Identify which cell holds the provided text, then report its [x, y] central coordinate. 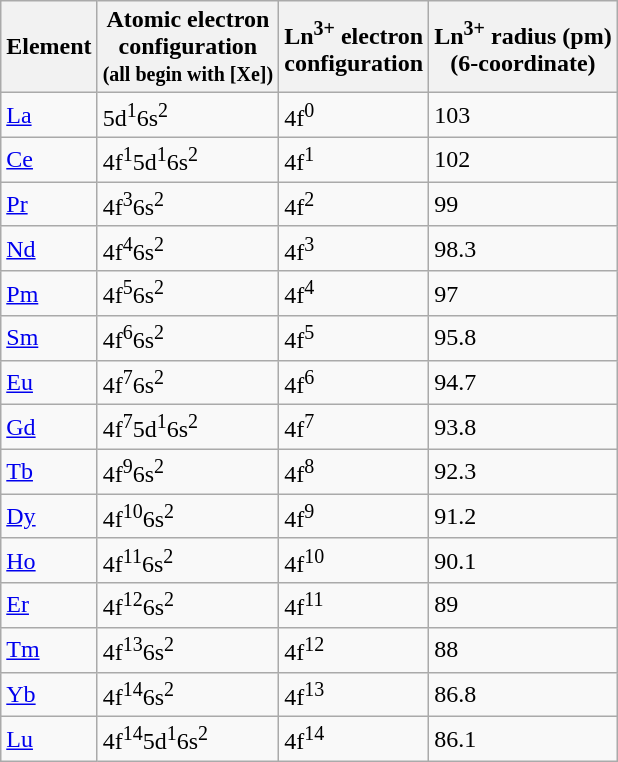
Ho [49, 560]
98.3 [524, 248]
Element [49, 47]
4f15d16s2 [188, 160]
Pr [49, 204]
Ln3+ radius (pm) (6-coordinate) [524, 47]
4f4 [354, 294]
5d16s2 [188, 116]
Sm [49, 338]
4f36s2 [188, 204]
103 [524, 116]
Yb [49, 694]
4f106s2 [188, 516]
86.1 [524, 740]
91.2 [524, 516]
4f1 [354, 160]
4f66s2 [188, 338]
4f10 [354, 560]
4f8 [354, 472]
94.7 [524, 382]
92.3 [524, 472]
Tm [49, 650]
95.8 [524, 338]
4f46s2 [188, 248]
Eu [49, 382]
93.8 [524, 428]
90.1 [524, 560]
Ln3+ electron configuration [354, 47]
4f12 [354, 650]
Atomic electron configuration(all begin with [Xe]) [188, 47]
4f9 [354, 516]
4f76s2 [188, 382]
4f126s2 [188, 606]
89 [524, 606]
4f96s2 [188, 472]
Er [49, 606]
4f3 [354, 248]
4f7 [354, 428]
4f2 [354, 204]
4f14 [354, 740]
4f11 [354, 606]
Ce [49, 160]
102 [524, 160]
Gd [49, 428]
La [49, 116]
Nd [49, 248]
4f136s2 [188, 650]
Pm [49, 294]
Dy [49, 516]
4f56s2 [188, 294]
4f5 [354, 338]
86.8 [524, 694]
Tb [49, 472]
4f145d16s2 [188, 740]
Lu [49, 740]
4f6 [354, 382]
4f116s2 [188, 560]
4f0 [354, 116]
97 [524, 294]
4f75d16s2 [188, 428]
99 [524, 204]
4f146s2 [188, 694]
88 [524, 650]
4f13 [354, 694]
